Return [X, Y] of the center of cell containing provided text 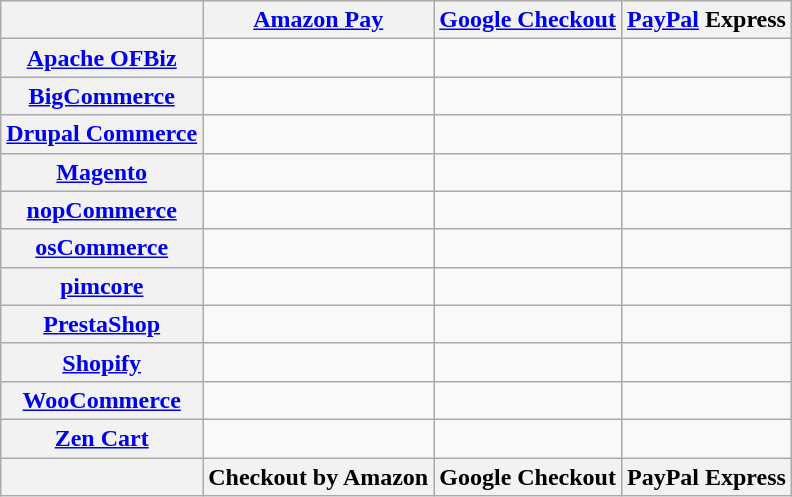
PrestaShop [102, 324]
BigCommerce [102, 96]
Zen Cart [102, 438]
Checkout by Amazon [318, 477]
osCommerce [102, 248]
nopCommerce [102, 210]
Drupal Commerce [102, 134]
Shopify [102, 362]
Apache OFBiz [102, 58]
WooCommerce [102, 400]
Magento [102, 172]
Amazon Pay [318, 20]
pimcore [102, 286]
